Locate the cell with the specified text and output its [X, Y] center coordinate. 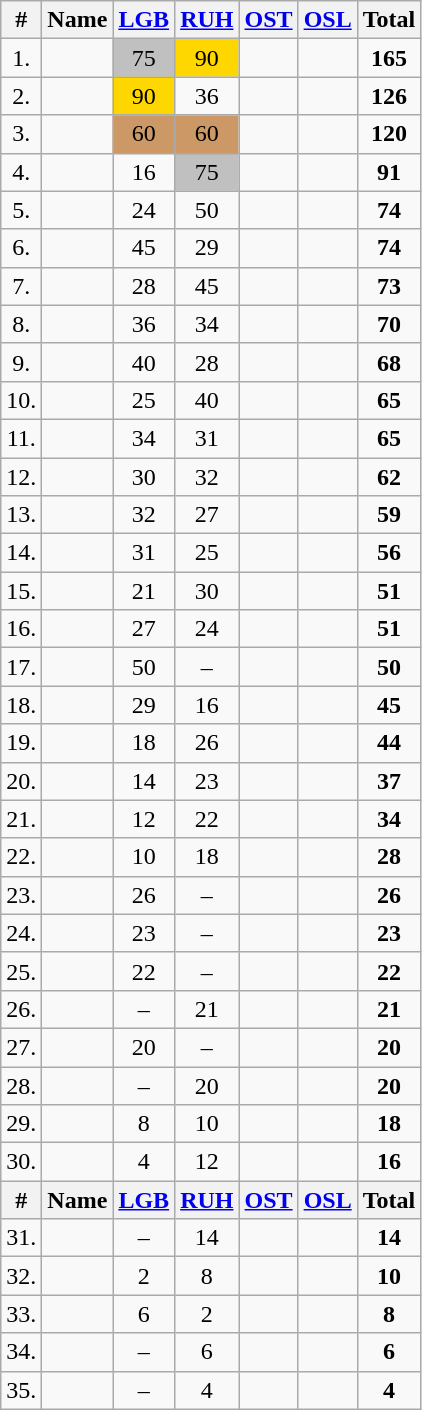
25. [22, 971]
8. [22, 324]
29. [22, 1124]
15. [22, 591]
1. [22, 58]
91 [389, 172]
6. [22, 248]
19. [22, 743]
34. [22, 1352]
20. [22, 781]
17. [22, 667]
44 [389, 743]
24. [22, 933]
28. [22, 1085]
10. [22, 400]
165 [389, 58]
22. [22, 857]
120 [389, 134]
5. [22, 210]
21. [22, 819]
18. [22, 705]
68 [389, 362]
27. [22, 1047]
126 [389, 96]
32. [22, 1276]
9. [22, 362]
14. [22, 553]
12. [22, 477]
30. [22, 1162]
11. [22, 438]
70 [389, 324]
3. [22, 134]
31. [22, 1238]
23. [22, 895]
37 [389, 781]
26. [22, 1009]
13. [22, 515]
35. [22, 1390]
33. [22, 1314]
59 [389, 515]
7. [22, 286]
62 [389, 477]
16. [22, 629]
56 [389, 553]
73 [389, 286]
2. [22, 96]
4. [22, 172]
